Scan for the cell matching the given text and deliver its [x, y] coordinate at center. 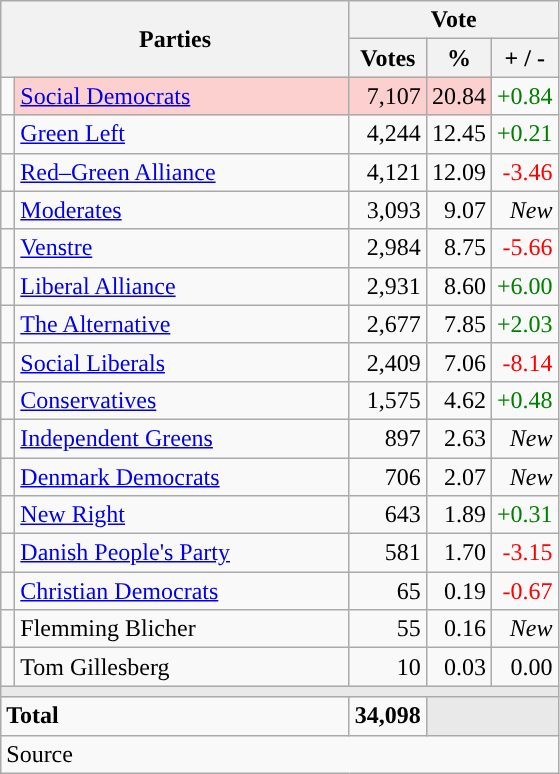
Flemming Blicher [182, 629]
2,931 [388, 286]
0.16 [458, 629]
Independent Greens [182, 438]
-5.66 [524, 248]
34,098 [388, 716]
8.75 [458, 248]
10 [388, 667]
12.45 [458, 134]
-3.46 [524, 172]
8.60 [458, 286]
2,984 [388, 248]
706 [388, 477]
3,093 [388, 210]
New Right [182, 515]
1.89 [458, 515]
+0.48 [524, 400]
4.62 [458, 400]
55 [388, 629]
9.07 [458, 210]
Tom Gillesberg [182, 667]
643 [388, 515]
581 [388, 553]
Social Liberals [182, 362]
Vote [454, 20]
0.19 [458, 591]
2,409 [388, 362]
Liberal Alliance [182, 286]
0.03 [458, 667]
7.06 [458, 362]
The Alternative [182, 324]
0.00 [524, 667]
1.70 [458, 553]
897 [388, 438]
Parties [176, 39]
Source [280, 754]
Votes [388, 58]
Moderates [182, 210]
65 [388, 591]
-8.14 [524, 362]
Christian Democrats [182, 591]
4,244 [388, 134]
2.63 [458, 438]
12.09 [458, 172]
+6.00 [524, 286]
+0.21 [524, 134]
-0.67 [524, 591]
Conservatives [182, 400]
Green Left [182, 134]
Denmark Democrats [182, 477]
+0.84 [524, 96]
2.07 [458, 477]
+2.03 [524, 324]
20.84 [458, 96]
-3.15 [524, 553]
4,121 [388, 172]
Total [176, 716]
Danish People's Party [182, 553]
1,575 [388, 400]
Venstre [182, 248]
+ / - [524, 58]
% [458, 58]
7.85 [458, 324]
Red–Green Alliance [182, 172]
+0.31 [524, 515]
Social Democrats [182, 96]
2,677 [388, 324]
7,107 [388, 96]
